Return (x, y) of the center of cell containing provided text 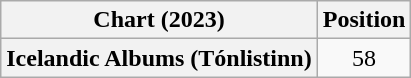
Position (364, 20)
Chart (2023) (159, 20)
Icelandic Albums (Tónlistinn) (159, 58)
58 (364, 58)
